Scan for the cell matching the given text and deliver its (x, y) coordinate at center. 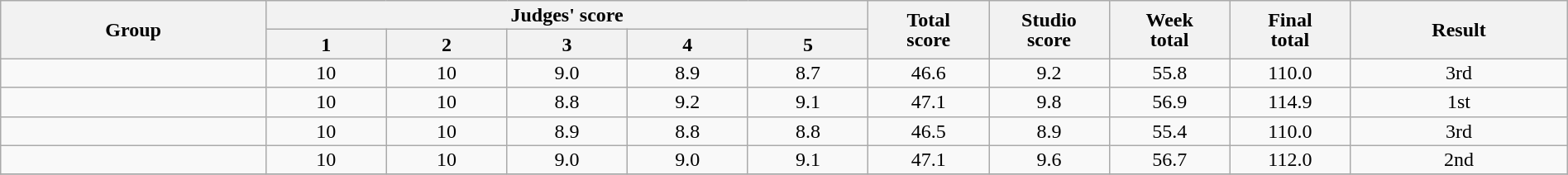
Weektotal (1169, 30)
112.0 (1290, 160)
2nd (1459, 160)
56.7 (1169, 160)
4 (687, 45)
Judges' score (567, 15)
2 (447, 45)
Result (1459, 30)
Totalscore (929, 30)
9.8 (1049, 102)
46.5 (929, 130)
114.9 (1290, 102)
9.6 (1049, 160)
55.4 (1169, 130)
1st (1459, 102)
Group (134, 30)
8.7 (808, 73)
3 (567, 45)
Finaltotal (1290, 30)
46.6 (929, 73)
5 (808, 45)
55.8 (1169, 73)
56.9 (1169, 102)
1 (326, 45)
Studioscore (1049, 30)
